Find where the given text appears and provide that cell's center as (x, y) coordinate. 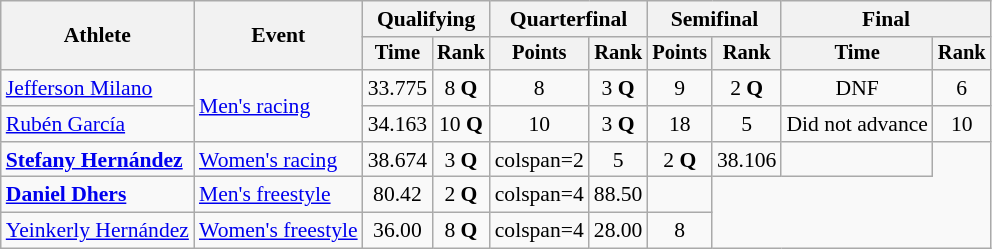
38.674 (398, 160)
Stefany Hernández (98, 160)
33.775 (398, 88)
Yeinkerly Hernández (98, 231)
Event (278, 36)
Rubén García (98, 124)
6 (962, 88)
Men's freestyle (278, 195)
Women's freestyle (278, 231)
18 (679, 124)
28.00 (618, 231)
36.00 (398, 231)
34.163 (398, 124)
Final (886, 19)
10 Q (461, 124)
Qualifying (426, 19)
Semifinal (714, 19)
Did not advance (857, 124)
80.42 (398, 195)
Daniel Dhers (98, 195)
Women's racing (278, 160)
Jefferson Milano (98, 88)
colspan=2 (540, 160)
88.50 (618, 195)
38.106 (746, 160)
DNF (857, 88)
Athlete (98, 36)
Quarterfinal (569, 19)
Men's racing (278, 106)
9 (679, 88)
